Detect which cell encompasses the target text, then output its [X, Y] center coordinate. 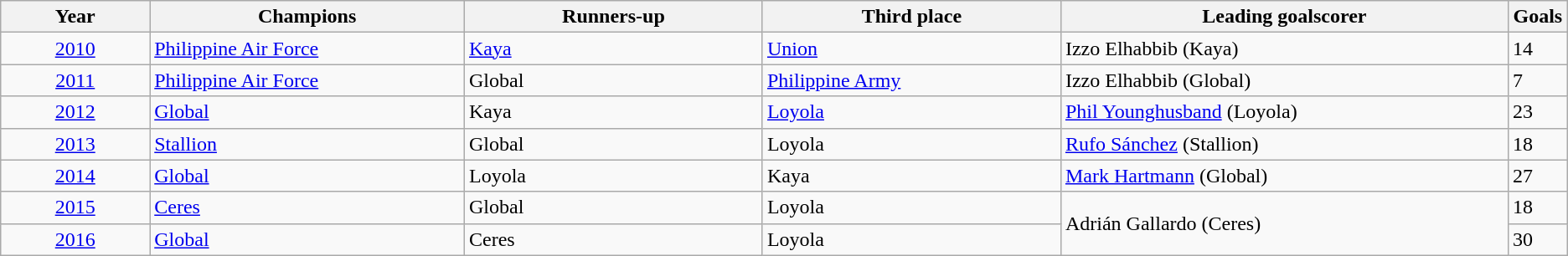
30 [1538, 239]
2012 [75, 112]
Izzo Elhabbib (Global) [1284, 80]
Leading goalscorer [1284, 17]
Adrián Gallardo (Ceres) [1284, 223]
2014 [75, 176]
Champions [307, 17]
2011 [75, 80]
2016 [75, 239]
2015 [75, 207]
2010 [75, 49]
Year [75, 17]
Runners-up [613, 17]
Mark Hartmann (Global) [1284, 176]
Philippine Army [911, 80]
Goals [1538, 17]
Rufo Sánchez (Stallion) [1284, 144]
Third place [911, 17]
Stallion [307, 144]
2013 [75, 144]
7 [1538, 80]
23 [1538, 112]
27 [1538, 176]
Phil Younghusband (Loyola) [1284, 112]
Izzo Elhabbib (Kaya) [1284, 49]
14 [1538, 49]
Union [911, 49]
